Detect which cell encompasses the target text, then output its [x, y] center coordinate. 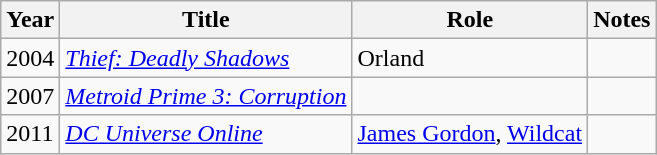
Title [206, 20]
DC Universe Online [206, 134]
Thief: Deadly Shadows [206, 58]
2011 [30, 134]
Year [30, 20]
Metroid Prime 3: Corruption [206, 96]
2004 [30, 58]
Notes [622, 20]
2007 [30, 96]
Role [470, 20]
Orland [470, 58]
James Gordon, Wildcat [470, 134]
